Scan for the cell matching the given text and deliver its (x, y) coordinate at center. 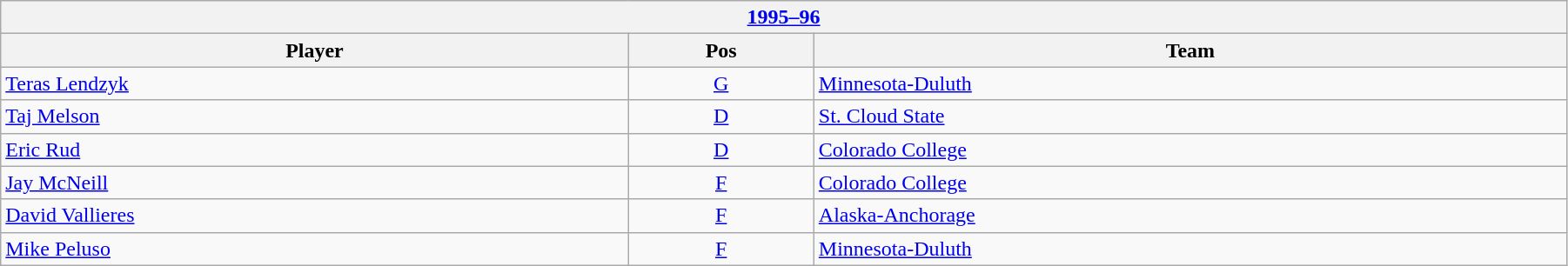
David Vallieres (315, 216)
Team (1190, 50)
Pos (720, 50)
Teras Lendzyk (315, 83)
Mike Peluso (315, 249)
St. Cloud State (1190, 116)
G (720, 83)
Jay McNeill (315, 183)
1995–96 (784, 17)
Alaska-Anchorage (1190, 216)
Taj Melson (315, 116)
Eric Rud (315, 150)
Player (315, 50)
